Capture the cell that displays the provided text and extract its [X, Y] central coordinate. 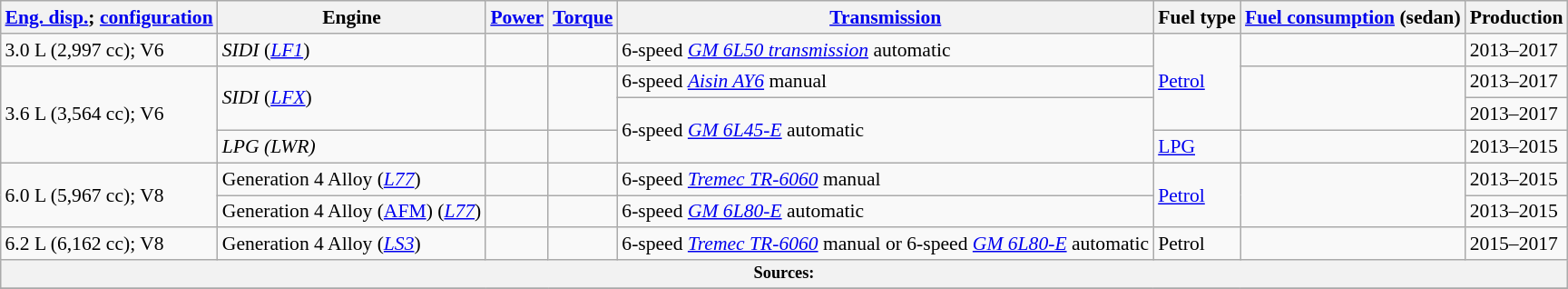
Generation 4 Alloy (LS3) [352, 244]
Sources: [784, 274]
6.0 L (5,967 cc); V8 [109, 194]
Fuel type [1197, 17]
3.0 L (2,997 cc); V6 [109, 50]
Production [1517, 17]
2015–2017 [1517, 244]
Torque [583, 17]
Fuel consumption (sedan) [1353, 17]
LPG (LWR) [352, 147]
Generation 4 Alloy (L77) [352, 179]
6-speed Tremec TR-6060 manual [886, 179]
SIDI (LFX) [352, 98]
6-speed GM 6L80-E automatic [886, 212]
SIDI (LF1) [352, 50]
Generation 4 Alloy (AFM) (L77) [352, 212]
Power [517, 17]
6-speed GM 6L45-E automatic [886, 131]
LPG [1197, 147]
3.6 L (3,564 cc); V6 [109, 115]
6-speed Tremec TR-6060 manual or 6-speed GM 6L80-E automatic [886, 244]
Engine [352, 17]
Transmission [886, 17]
6-speed Aisin AY6 manual [886, 82]
Eng. disp.; configuration [109, 17]
6-speed GM 6L50 transmission automatic [886, 50]
6.2 L (6,162 cc); V8 [109, 244]
